Find where the given text appears and provide that cell's center as (X, Y) coordinate. 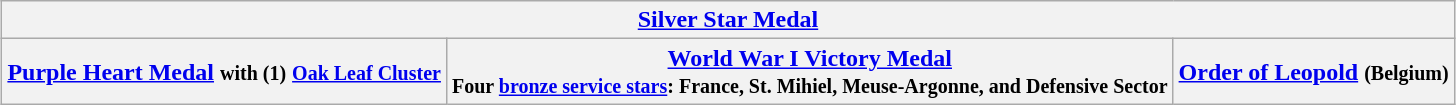
Order of Leopold (Belgium) (1314, 72)
World War I Victory MedalFour bronze service stars: France, St. Mihiel, Meuse-Argonne, and Defensive Sector (810, 72)
Purple Heart Medal with (1) Oak Leaf Cluster (224, 72)
Silver Star Medal (728, 20)
